Search for the cell housing the specified text and yield its [x, y] center coordinate. 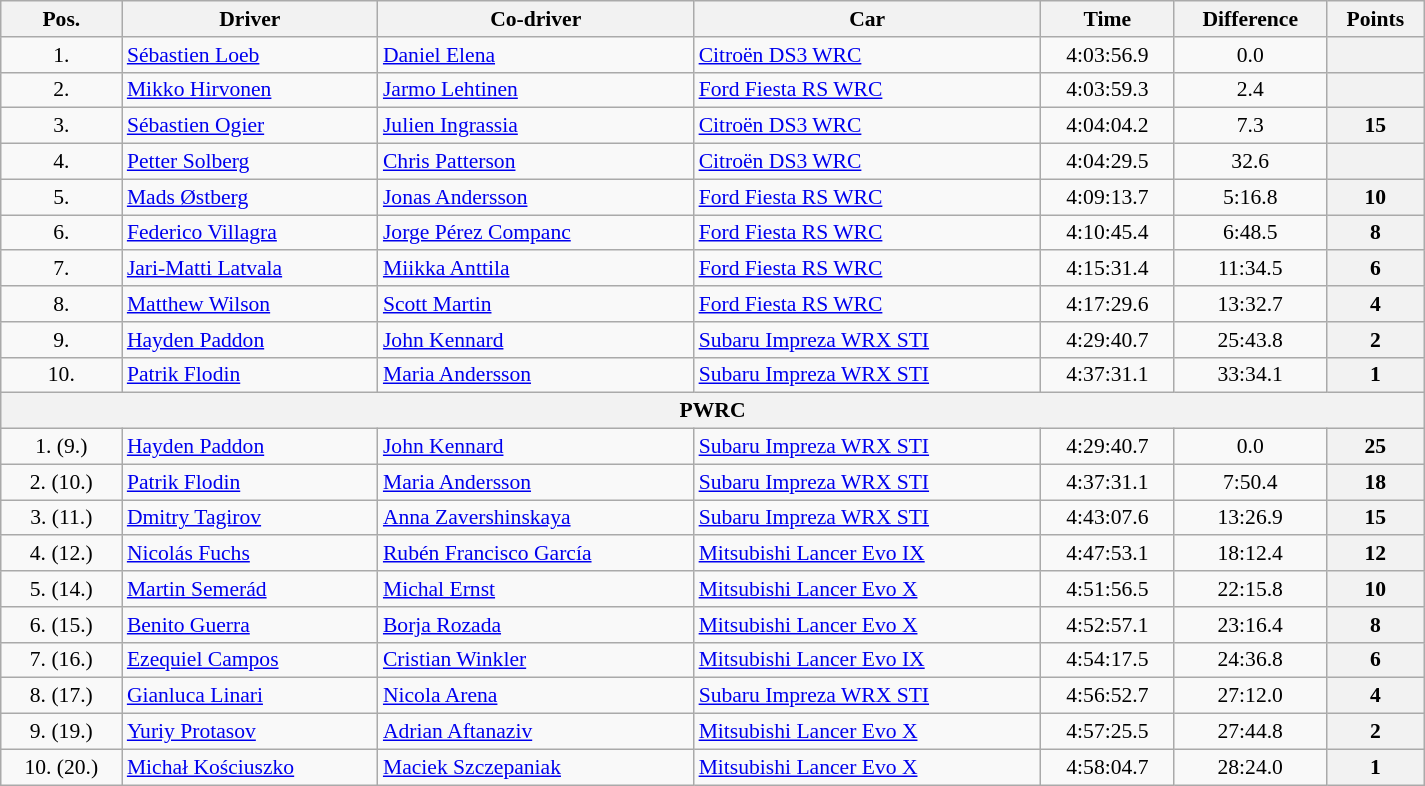
4:03:56.9 [1108, 55]
32.6 [1250, 162]
Co-driver [536, 19]
6. [62, 233]
7:50.4 [1250, 482]
Gianluca Linari [250, 696]
Yuriy Protasov [250, 732]
4:47:53.1 [1108, 554]
Difference [1250, 19]
25 [1375, 447]
7.3 [1250, 126]
13:26.9 [1250, 518]
4:04:04.2 [1108, 126]
PWRC [713, 411]
4:51:56.5 [1108, 589]
Car [868, 19]
18 [1375, 482]
6. (15.) [62, 625]
Petter Solberg [250, 162]
27:12.0 [1250, 696]
9. (19.) [62, 732]
Jarmo Lehtinen [536, 90]
4:10:45.4 [1108, 233]
4:03:59.3 [1108, 90]
4:56:52.7 [1108, 696]
Points [1375, 19]
7. (16.) [62, 660]
24:36.8 [1250, 660]
11:34.5 [1250, 269]
4:58:04.7 [1108, 767]
28:24.0 [1250, 767]
4:15:31.4 [1108, 269]
6:48.5 [1250, 233]
4. [62, 162]
Michal Ernst [536, 589]
Rubén Francisco García [536, 554]
Scott Martin [536, 304]
25:43.8 [1250, 340]
Time [1108, 19]
Miikka Anttila [536, 269]
Jonas Andersson [536, 197]
Martin Semerád [250, 589]
4:54:17.5 [1108, 660]
Maciek Szczepaniak [536, 767]
8. (17.) [62, 696]
Borja Rozada [536, 625]
Michał Kościuszko [250, 767]
Mads Østberg [250, 197]
5. (14.) [62, 589]
4. (12.) [62, 554]
Nicola Arena [536, 696]
Jorge Pérez Companc [536, 233]
18:12.4 [1250, 554]
9. [62, 340]
Sébastien Ogier [250, 126]
4:43:07.6 [1108, 518]
10. [62, 375]
Adrian Aftanaziv [536, 732]
10. (20.) [62, 767]
22:15.8 [1250, 589]
Anna Zavershinskaya [536, 518]
13:32.7 [1250, 304]
23:16.4 [1250, 625]
Federico Villagra [250, 233]
4:04:29.5 [1108, 162]
Chris Patterson [536, 162]
4:52:57.1 [1108, 625]
Nicolás Fuchs [250, 554]
3. [62, 126]
Jari-Matti Latvala [250, 269]
7. [62, 269]
Benito Guerra [250, 625]
4:57:25.5 [1108, 732]
2. [62, 90]
Cristian Winkler [536, 660]
5:16.8 [1250, 197]
3. (11.) [62, 518]
2.4 [1250, 90]
8. [62, 304]
Sébastien Loeb [250, 55]
Driver [250, 19]
4:17:29.6 [1108, 304]
27:44.8 [1250, 732]
Daniel Elena [536, 55]
12 [1375, 554]
Mikko Hirvonen [250, 90]
33:34.1 [1250, 375]
Matthew Wilson [250, 304]
Ezequiel Campos [250, 660]
Pos. [62, 19]
Julien Ingrassia [536, 126]
4:09:13.7 [1108, 197]
Dmitry Tagirov [250, 518]
1. [62, 55]
5. [62, 197]
2. (10.) [62, 482]
1. (9.) [62, 447]
